Scan for the cell matching the given text and deliver its (x, y) coordinate at center. 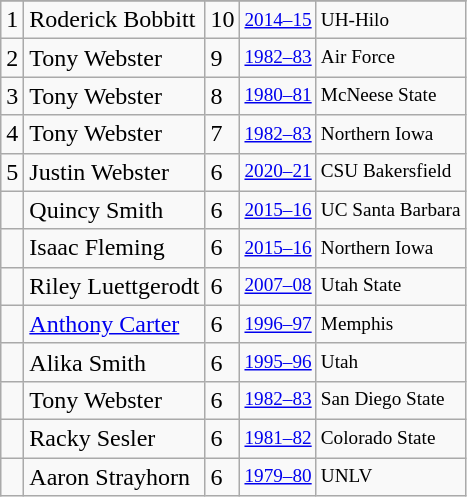
Racky Sesler (114, 438)
Isaac Fleming (114, 248)
UNLV (390, 477)
San Diego State (390, 400)
10 (222, 20)
Roderick Bobbitt (114, 20)
Anthony Carter (114, 324)
Quincy Smith (114, 210)
Air Force (390, 58)
1981–82 (278, 438)
3 (12, 96)
CSU Bakersfield (390, 172)
1 (12, 20)
Colorado State (390, 438)
8 (222, 96)
McNeese State (390, 96)
Alika Smith (114, 362)
2014–15 (278, 20)
UH-Hilo (390, 20)
Utah (390, 362)
1995–96 (278, 362)
Justin Webster (114, 172)
Aaron Strayhorn (114, 477)
Utah State (390, 286)
2020–21 (278, 172)
Memphis (390, 324)
1996–97 (278, 324)
5 (12, 172)
2 (12, 58)
7 (222, 134)
4 (12, 134)
2007–08 (278, 286)
UC Santa Barbara (390, 210)
Riley Luettgerodt (114, 286)
9 (222, 58)
1979–80 (278, 477)
1980–81 (278, 96)
